Detect which cell encompasses the target text, then output its (x, y) center coordinate. 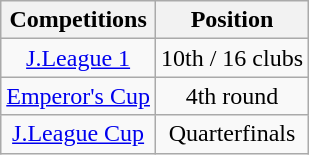
Emperor's Cup (78, 96)
4th round (232, 96)
10th / 16 clubs (232, 58)
J.League 1 (78, 58)
J.League Cup (78, 134)
Position (232, 20)
Quarterfinals (232, 134)
Competitions (78, 20)
